Locate the cell with the specified text and output its [X, Y] center coordinate. 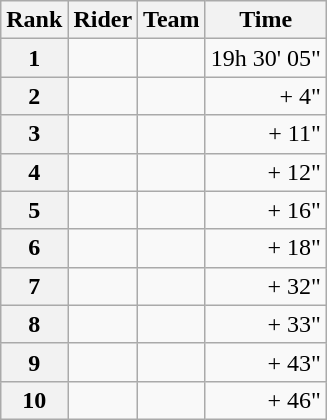
7 [34, 286]
+ 32" [266, 286]
19h 30' 05" [266, 58]
Rider [103, 20]
9 [34, 362]
+ 16" [266, 210]
8 [34, 324]
+ 12" [266, 172]
+ 43" [266, 362]
6 [34, 248]
5 [34, 210]
Team [172, 20]
3 [34, 134]
+ 4" [266, 96]
+ 33" [266, 324]
4 [34, 172]
10 [34, 400]
+ 18" [266, 248]
1 [34, 58]
+ 11" [266, 134]
Time [266, 20]
2 [34, 96]
+ 46" [266, 400]
Rank [34, 20]
